Return [x, y] of the center of cell containing provided text 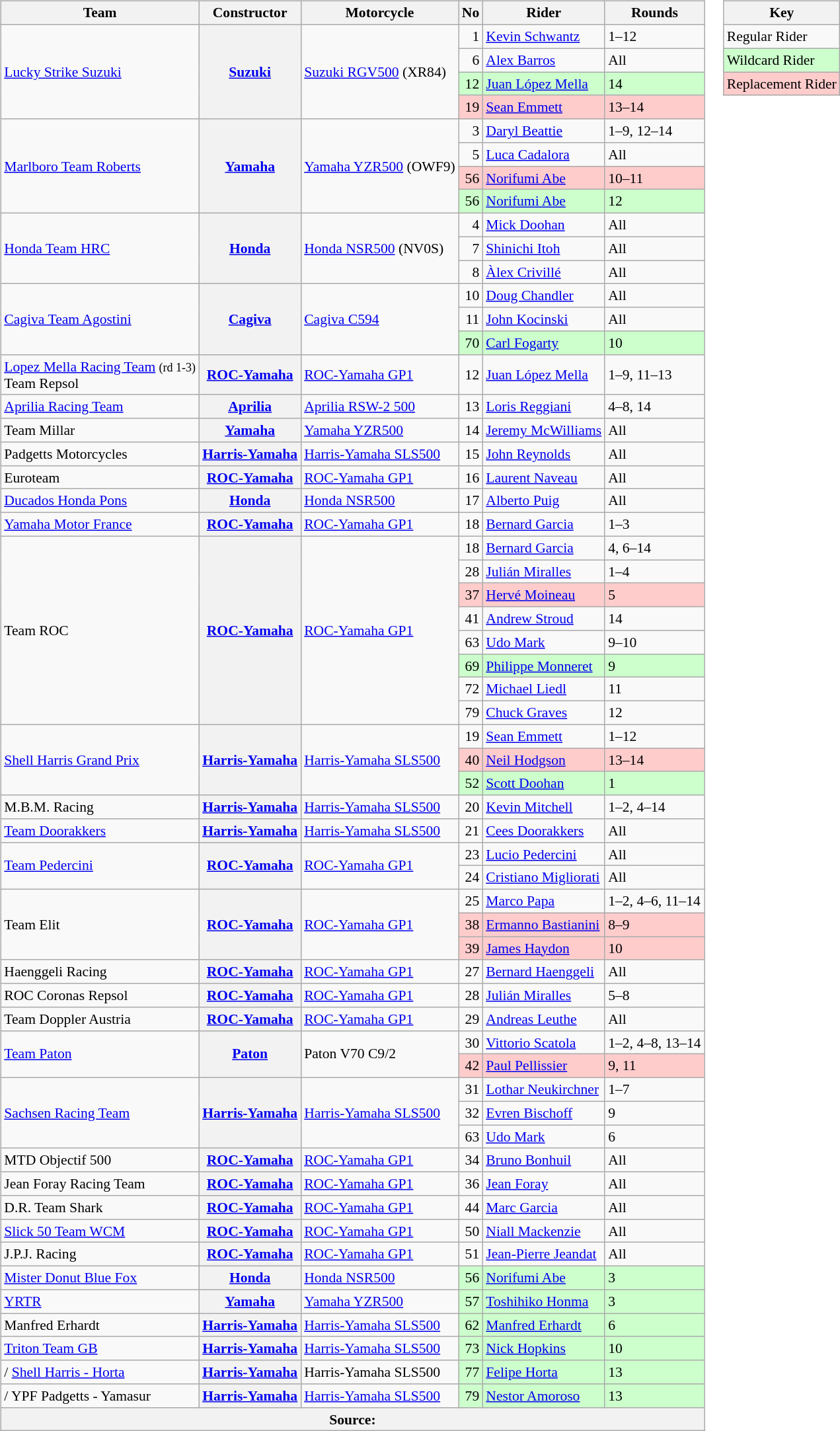
40 [471, 760]
Aprilia [250, 406]
16 [471, 477]
Constructor [250, 13]
Team Elit [100, 924]
1–2, 4–6, 11–14 [654, 901]
4–8, 14 [654, 406]
39 [471, 948]
50 [471, 1231]
Team Doppler Austria [100, 1019]
4 [471, 225]
77 [471, 1372]
29 [471, 1019]
Yamaha YZR500 (OWF9) [379, 166]
Paton V70 C9/2 [379, 1054]
Bernard Haenggeli [543, 972]
Wildcard Rider [782, 60]
Toshihiko Honma [543, 1301]
Daryl Beattie [543, 131]
Shell Harris Grand Prix [100, 760]
Source: [352, 1419]
20 [471, 807]
Bruno Bonhuil [543, 1160]
32 [471, 1113]
Haenggeli Racing [100, 972]
24 [471, 878]
John Kocinski [543, 319]
MTD Objectif 500 [100, 1160]
Mick Doohan [543, 225]
Philippe Monneret [543, 666]
Triton Team GB [100, 1348]
J.P.J. Racing [100, 1255]
Lucio Pedercini [543, 854]
44 [471, 1208]
Cristiano Migliorati [543, 878]
Andrew Stroud [543, 619]
Alberto Puig [543, 501]
Cagiva [250, 319]
Team Millar [100, 430]
Suzuki [250, 71]
Scott Doohan [543, 783]
Team Paton [100, 1054]
Cagiva Team Agostini [100, 319]
41 [471, 619]
No [471, 13]
Neil Hodgson [543, 760]
42 [471, 1066]
10–11 [654, 178]
Niall Mackenzie [543, 1231]
Jean-Pierre Jeandat [543, 1255]
Motorcycle [379, 13]
Ermanno Bastianini [543, 925]
Felipe Horta [543, 1372]
James Haydon [543, 948]
36 [471, 1184]
Team Pedercini [100, 866]
7 [471, 249]
Sachsen Racing Team [100, 1113]
Paton [250, 1054]
Team Doorakkers [100, 831]
57 [471, 1301]
Michael Liedl [543, 689]
1–2, 4–8, 13–14 [654, 1042]
Jean Foray Racing Team [100, 1184]
31 [471, 1089]
Rounds [654, 13]
Shinichi Itoh [543, 249]
Team ROC [100, 631]
34 [471, 1160]
Luca Cadalora [543, 155]
Doug Chandler [543, 295]
Vittorio Scatola [543, 1042]
Euroteam [100, 477]
1–9, 12–14 [654, 131]
8 [471, 272]
Aprilia RSW-2 500 [379, 406]
Loris Reggiani [543, 406]
30 [471, 1042]
21 [471, 831]
69 [471, 666]
37 [471, 595]
John Reynolds [543, 454]
Evren Bischoff [543, 1113]
Replacement Rider [782, 84]
Alex Barros [543, 60]
Lothar Neukirchner [543, 1089]
Cagiva C594 [379, 319]
38 [471, 925]
9–10 [654, 642]
Padgetts Motorcycles [100, 454]
5–8 [654, 995]
M.B.M. Racing [100, 807]
Cees Doorakkers [543, 831]
Paul Pellissier [543, 1066]
Marco Papa [543, 901]
Yamaha Motor France [100, 524]
25 [471, 901]
Honda Team HRC [100, 249]
Jeremy McWilliams [543, 430]
1–7 [654, 1089]
4, 6–14 [654, 548]
Andreas Leuthe [543, 1019]
9, 11 [654, 1066]
27 [471, 972]
ROC Coronas Repsol [100, 995]
62 [471, 1325]
Regular Rider [782, 36]
1–2, 4–14 [654, 807]
/ Shell Harris - Horta [100, 1372]
Chuck Graves [543, 713]
23 [471, 854]
Lopez Mella Racing Team (rd 1-3)Team Repsol [100, 374]
1–4 [654, 572]
70 [471, 343]
Ducados Honda Pons [100, 501]
YRTR [100, 1301]
Jean Foray [543, 1184]
Àlex Crivillé [543, 272]
8–9 [654, 925]
1–3 [654, 524]
Suzuki RGV500 (XR84) [379, 71]
Marc Garcia [543, 1208]
/ YPF Padgetts - Yamasur [100, 1396]
15 [471, 454]
Team [100, 13]
Kevin Schwantz [543, 36]
73 [471, 1348]
Lucky Strike Suzuki [100, 71]
51 [471, 1255]
Marlboro Team Roberts [100, 166]
Nick Hopkins [543, 1348]
D.R. Team Shark [100, 1208]
Slick 50 Team WCM [100, 1231]
1–9, 11–13 [654, 374]
Aprilia Racing Team [100, 406]
Nestor Amoroso [543, 1396]
Mister Donut Blue Fox [100, 1278]
Kevin Mitchell [543, 807]
52 [471, 783]
Honda NSR500 (NV0S) [379, 249]
Rider [543, 13]
17 [471, 501]
Carl Fogarty [543, 343]
Hervé Moineau [543, 595]
72 [471, 689]
Laurent Naveau [543, 477]
Key [782, 13]
